Find where the given text appears and provide that cell's center as (X, Y) coordinate. 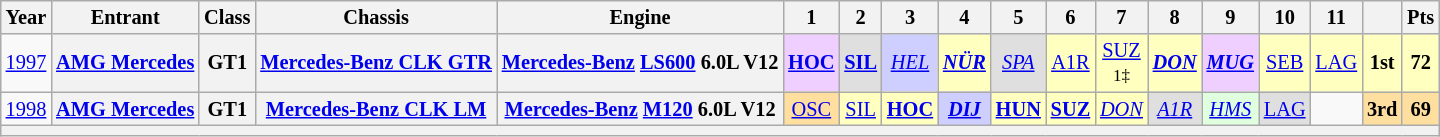
Mercedes-Benz M120 6.0L V12 (640, 109)
5 (1018, 17)
Mercedes-Benz CLK LM (376, 109)
Entrant (125, 17)
3rd (1382, 109)
Class (227, 17)
Mercedes-Benz CLK GTR (376, 63)
6 (1070, 17)
Pts (1420, 17)
SEB (1285, 63)
1 (811, 17)
HMS (1230, 109)
1st (1382, 63)
SPA (1018, 63)
NÜR (964, 63)
OSC (811, 109)
1997 (26, 63)
SUZ1‡ (1122, 63)
Chassis (376, 17)
HUN (1018, 109)
8 (1175, 17)
Engine (640, 17)
2 (860, 17)
72 (1420, 63)
Mercedes-Benz LS600 6.0L V12 (640, 63)
DIJ (964, 109)
Year (26, 17)
4 (964, 17)
10 (1285, 17)
7 (1122, 17)
SUZ (1070, 109)
3 (910, 17)
69 (1420, 109)
MUG (1230, 63)
11 (1336, 17)
HEL (910, 63)
1998 (26, 109)
9 (1230, 17)
